Pinpoint the cell where the given text exists, returning its (X, Y) midpoint coordinate. 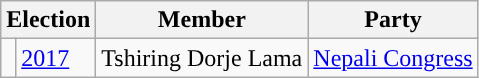
Nepali Congress (393, 58)
Tshiring Dorje Lama (202, 58)
2017 (56, 58)
Member (202, 20)
Party (393, 20)
Election (48, 20)
